Return [X, Y] of the center of cell containing provided text 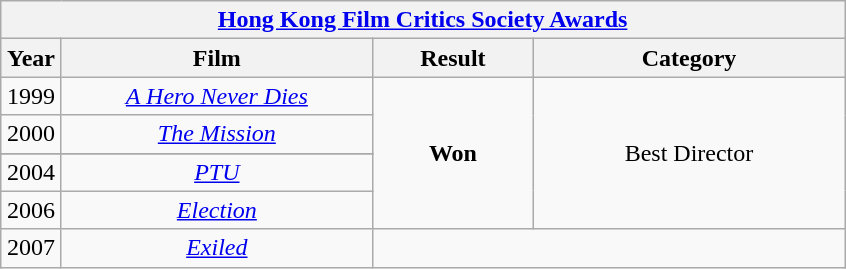
Result [452, 58]
PTU [216, 172]
A Hero Never Dies [216, 96]
Exiled [216, 248]
Won [452, 153]
Year [32, 58]
Best Director [688, 153]
2006 [32, 210]
Film [216, 58]
Election [216, 210]
Hong Kong Film Critics Society Awards [423, 20]
1999 [32, 96]
2004 [32, 172]
2000 [32, 134]
Category [688, 58]
2007 [32, 248]
The Mission [216, 134]
